Extract the [X, Y] coordinate from the center of the cell holding the provided text.  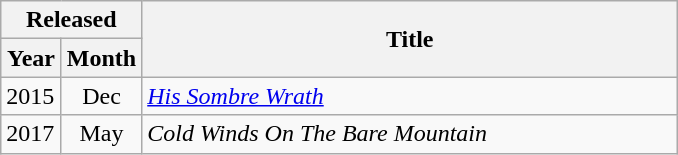
Month [101, 58]
Cold Winds On The Bare Mountain [410, 134]
Dec [101, 96]
2017 [32, 134]
Title [410, 39]
May [101, 134]
Year [32, 58]
His Sombre Wrath [410, 96]
2015 [32, 96]
Released [72, 20]
